Detect which cell encompasses the target text, then output its [X, Y] center coordinate. 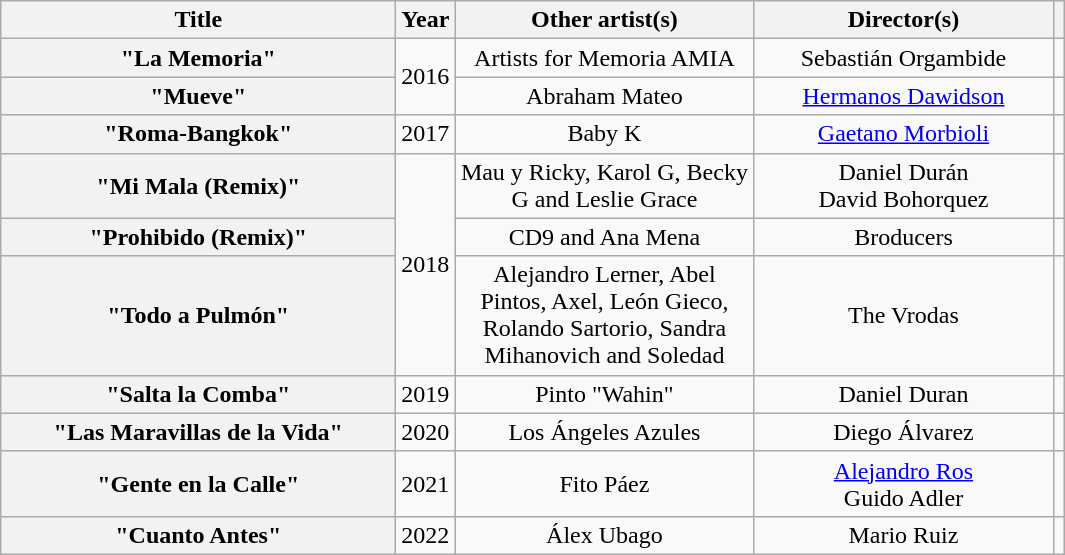
Diego Álvarez [904, 432]
"Gente en la Calle" [198, 484]
2020 [426, 432]
Daniel DuránDavid Bohorquez [904, 186]
"Prohibido (Remix)" [198, 237]
"Todo a Pulmón" [198, 316]
Year [426, 20]
2019 [426, 394]
"Mueve" [198, 96]
Daniel Duran [904, 394]
2017 [426, 134]
Director(s) [904, 20]
Los Ángeles Azules [604, 432]
Other artist(s) [604, 20]
Fito Páez [604, 484]
Artists for Memoria AMIA [604, 58]
Broducers [904, 237]
"Las Maravillas de la Vida" [198, 432]
CD9 and Ana Mena [604, 237]
Mau y Ricky, Karol G, Becky G and Leslie Grace [604, 186]
Title [198, 20]
Abraham Mateo [604, 96]
2018 [426, 264]
"Salta la Comba" [198, 394]
"La Memoria" [198, 58]
Pinto "Wahin" [604, 394]
Álex Ubago [604, 535]
"Roma-Bangkok" [198, 134]
Baby K [604, 134]
2016 [426, 77]
Mario Ruiz [904, 535]
"Mi Mala (Remix)" [198, 186]
Alejandro RosGuido Adler [904, 484]
2021 [426, 484]
Alejandro Lerner, Abel Pintos, Axel, León Gieco, Rolando Sartorio, Sandra Mihanovich and Soledad [604, 316]
Sebastián Orgambide [904, 58]
The Vrodas [904, 316]
"Cuanto Antes" [198, 535]
Hermanos Dawidson [904, 96]
2022 [426, 535]
Gaetano Morbioli [904, 134]
